Provide the [X, Y] coordinate of the cell's center where the given text is located.  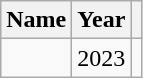
2023 [102, 58]
Year [102, 20]
Name [36, 20]
